Search for the cell housing the specified text and yield its [x, y] center coordinate. 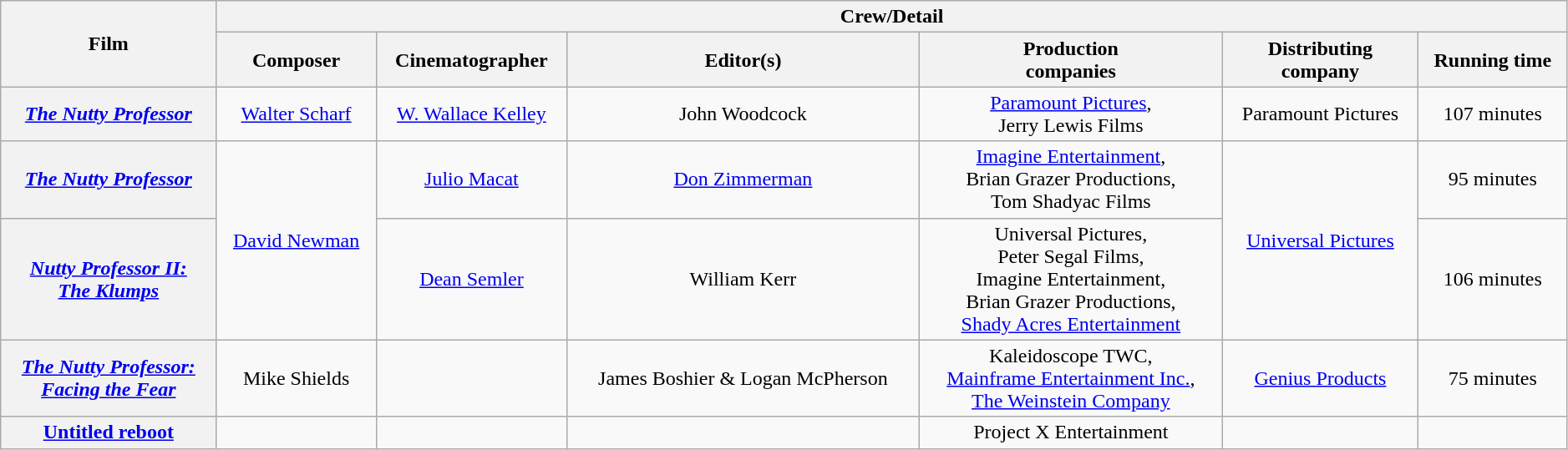
W. Wallace Kelley [471, 114]
Kaleidoscope TWC, Mainframe Entertainment Inc., The Weinstein Company [1071, 378]
Production companies [1071, 60]
Running time [1492, 60]
Film [109, 43]
Distributing company [1321, 60]
106 minutes [1492, 279]
William Kerr [743, 279]
David Newman [296, 240]
Crew/Detail [892, 17]
James Boshier & Logan McPherson [743, 378]
Universal Pictures [1321, 240]
Imagine Entertainment, Brian Grazer Productions, Tom Shadyac Films [1071, 179]
Composer [296, 60]
Don Zimmerman [743, 179]
Cinematographer [471, 60]
Editor(s) [743, 60]
Project X Entertainment [1071, 432]
John Woodcock [743, 114]
Universal Pictures, Peter Segal Films, Imagine Entertainment, Brian Grazer Productions, Shady Acres Entertainment [1071, 279]
95 minutes [1492, 179]
Walter Scharf [296, 114]
Mike Shields [296, 378]
The Nutty Professor: Facing the Fear [109, 378]
Untitled reboot [109, 432]
Paramount Pictures, Jerry Lewis Films [1071, 114]
Dean Semler [471, 279]
Genius Products [1321, 378]
Julio Macat [471, 179]
75 minutes [1492, 378]
Nutty Professor II: The Klumps [109, 279]
Paramount Pictures [1321, 114]
107 minutes [1492, 114]
